Capture the cell that displays the provided text and extract its [X, Y] central coordinate. 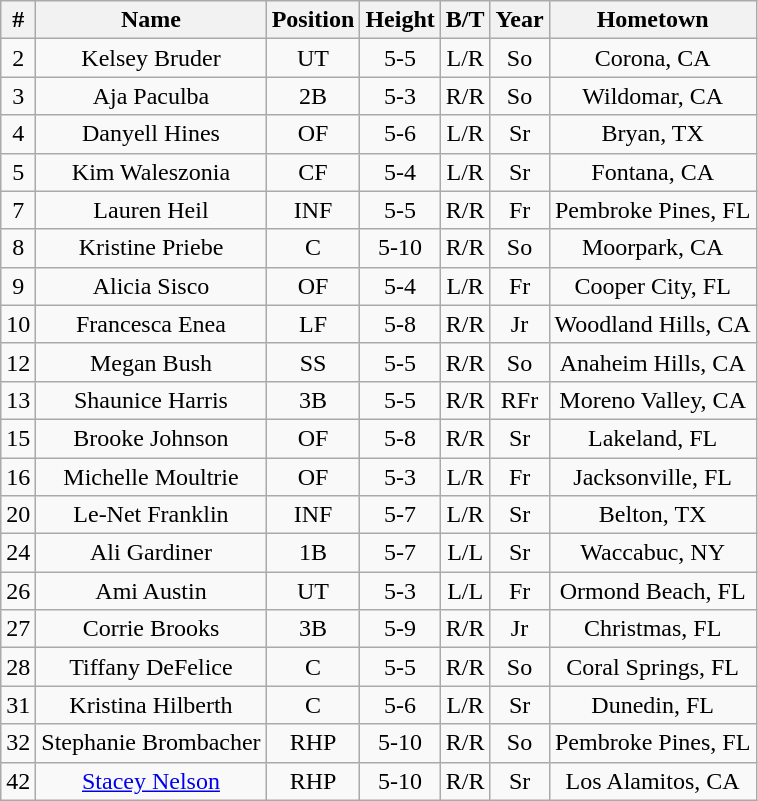
5-9 [400, 629]
Alicia Sisco [151, 286]
Hometown [652, 20]
CF [313, 172]
Ali Gardiner [151, 553]
Francesca Enea [151, 324]
Belton, TX [652, 515]
16 [18, 477]
2B [313, 96]
32 [18, 743]
13 [18, 400]
Danyell Hines [151, 134]
Kim Waleszonia [151, 172]
LF [313, 324]
Corrie Brooks [151, 629]
Position [313, 20]
Aja Paculba [151, 96]
Moorpark, CA [652, 248]
8 [18, 248]
4 [18, 134]
Name [151, 20]
Stacey Nelson [151, 781]
10 [18, 324]
Los Alamitos, CA [652, 781]
7 [18, 210]
31 [18, 705]
24 [18, 553]
Jacksonville, FL [652, 477]
RFr [520, 400]
1B [313, 553]
3 [18, 96]
Kelsey Bruder [151, 58]
Shaunice Harris [151, 400]
42 [18, 781]
Moreno Valley, CA [652, 400]
Woodland Hills, CA [652, 324]
Megan Bush [151, 362]
Corona, CA [652, 58]
Year [520, 20]
12 [18, 362]
27 [18, 629]
# [18, 20]
15 [18, 438]
Ormond Beach, FL [652, 591]
Waccabuc, NY [652, 553]
Tiffany DeFelice [151, 667]
SS [313, 362]
2 [18, 58]
Lauren Heil [151, 210]
Kristine Priebe [151, 248]
Le-Net Franklin [151, 515]
Stephanie Brombacher [151, 743]
Michelle Moultrie [151, 477]
Christmas, FL [652, 629]
9 [18, 286]
Brooke Johnson [151, 438]
Ami Austin [151, 591]
Kristina Hilberth [151, 705]
Bryan, TX [652, 134]
20 [18, 515]
28 [18, 667]
Height [400, 20]
Lakeland, FL [652, 438]
Cooper City, FL [652, 286]
Fontana, CA [652, 172]
26 [18, 591]
5 [18, 172]
Anaheim Hills, CA [652, 362]
B/T [465, 20]
Wildomar, CA [652, 96]
Dunedin, FL [652, 705]
Coral Springs, FL [652, 667]
